Determine the (X, Y) coordinate at the center of the cell enclosing the given text.  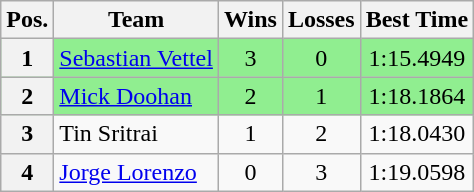
Sebastian Vettel (136, 58)
Pos. (28, 20)
Team (136, 20)
1:18.1864 (417, 96)
Best Time (417, 20)
1:15.4949 (417, 58)
Wins (250, 20)
1:18.0430 (417, 134)
1:19.0598 (417, 172)
Mick Doohan (136, 96)
Tin Sritrai (136, 134)
Losses (321, 20)
Jorge Lorenzo (136, 172)
4 (28, 172)
